Scan for the cell matching the given text and deliver its [x, y] coordinate at center. 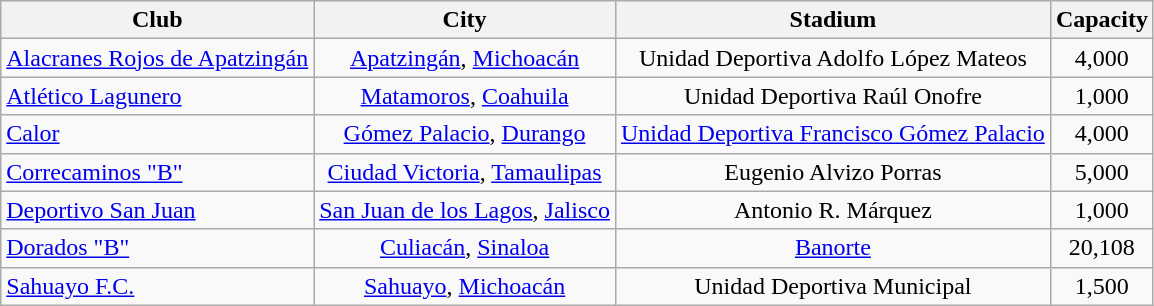
Club [158, 20]
Calor [158, 134]
Alacranes Rojos de Apatzingán [158, 58]
San Juan de los Lagos, Jalisco [465, 210]
Capacity [1102, 20]
Sahuayo, Michoacán [465, 286]
Matamoros, Coahuila [465, 96]
Culiacán, Sinaloa [465, 248]
20,108 [1102, 248]
Sahuayo F.C. [158, 286]
Dorados "B" [158, 248]
Banorte [832, 248]
City [465, 20]
Unidad Deportiva Raúl Onofre [832, 96]
Unidad Deportiva Francisco Gómez Palacio [832, 134]
Antonio R. Márquez [832, 210]
Deportivo San Juan [158, 210]
Eugenio Alvizo Porras [832, 172]
Ciudad Victoria, Tamaulipas [465, 172]
Correcaminos "B" [158, 172]
Gómez Palacio, Durango [465, 134]
Atlético Lagunero [158, 96]
Stadium [832, 20]
Unidad Deportiva Adolfo López Mateos [832, 58]
1,500 [1102, 286]
Unidad Deportiva Municipal [832, 286]
Apatzingán, Michoacán [465, 58]
5,000 [1102, 172]
